Pinpoint the cell where the given text exists, returning its [x, y] midpoint coordinate. 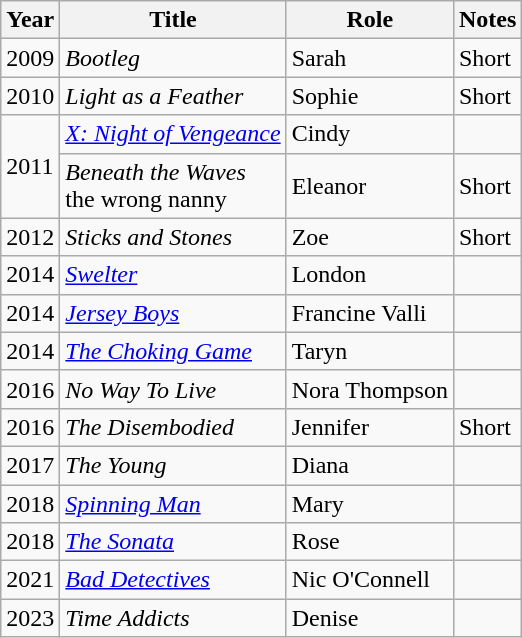
2010 [30, 96]
Swelter [173, 275]
Francine Valli [370, 313]
X: Night of Vengeance [173, 134]
No Way To Live [173, 389]
Year [30, 20]
Sticks and Stones [173, 237]
Beneath the Wavesthe wrong nanny [173, 186]
2023 [30, 618]
Notes [487, 20]
Sophie [370, 96]
Role [370, 20]
2009 [30, 58]
Title [173, 20]
Taryn [370, 351]
2017 [30, 465]
Spinning Man [173, 503]
Jersey Boys [173, 313]
Sarah [370, 58]
Nic O'Connell [370, 580]
The Young [173, 465]
Denise [370, 618]
The Disembodied [173, 427]
2021 [30, 580]
2011 [30, 166]
Diana [370, 465]
The Choking Game [173, 351]
Cindy [370, 134]
Eleanor [370, 186]
Nora Thompson [370, 389]
Bootleg [173, 58]
Bad Detectives [173, 580]
Mary [370, 503]
Light as a Feather [173, 96]
Zoe [370, 237]
Time Addicts [173, 618]
The Sonata [173, 542]
Jennifer [370, 427]
London [370, 275]
2012 [30, 237]
Rose [370, 542]
